Scan for the cell matching the given text and deliver its [x, y] coordinate at center. 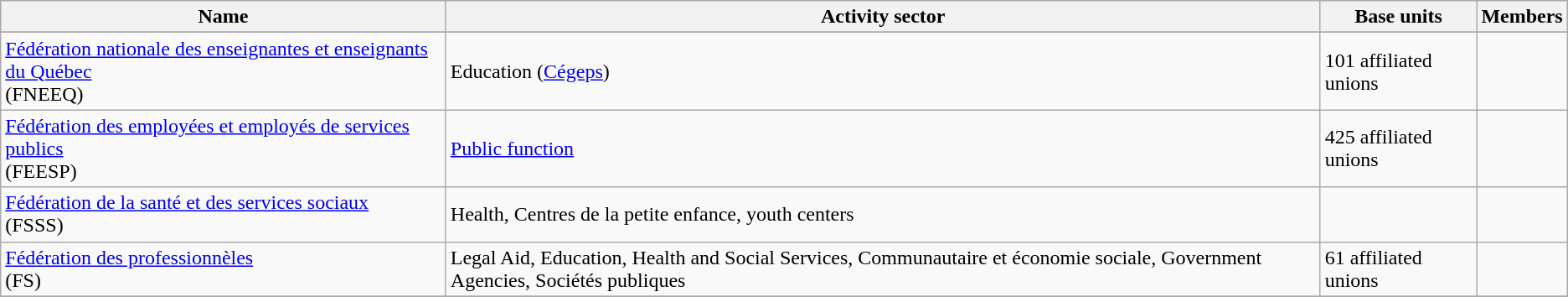
Fédération des professionnèles(FS) [224, 268]
Base units [1399, 17]
Activity sector [883, 17]
Legal Aid, Education, Health and Social Services, Communautaire et économie sociale, Government Agencies, Sociétés publiques [883, 268]
Public function [883, 148]
101 affiliated unions [1399, 71]
Name [224, 17]
425 affiliated unions [1399, 148]
Members [1522, 17]
Health, Centres de la petite enfance, youth centers [883, 215]
Fédération de la santé et des services sociaux(FSSS) [224, 215]
61 affiliated unions [1399, 268]
Education (Cégeps) [883, 71]
Fédération des employées et employés de services publics (FEESP) [224, 148]
Fédération nationale des enseignantes et enseignants du Québec(FNEEQ) [224, 71]
